From the cell containing the given text, extract its center point as [X, Y] coordinate. 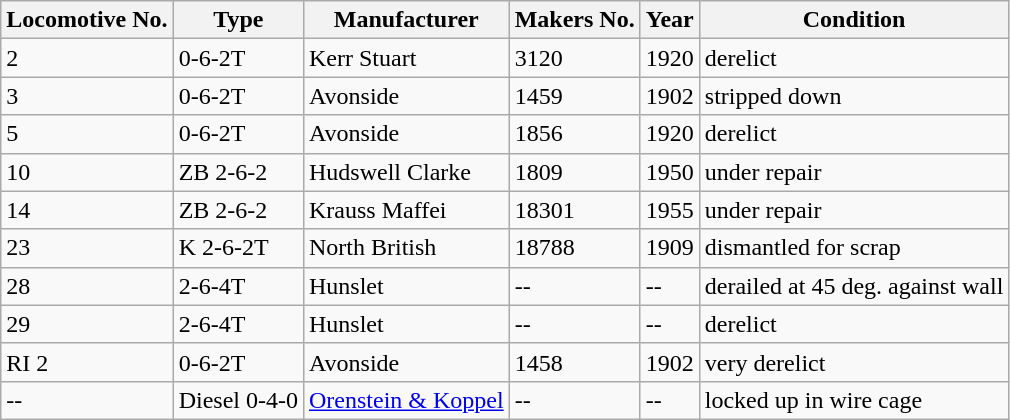
Krauss Maffei [406, 210]
1856 [574, 134]
locked up in wire cage [854, 400]
Condition [854, 20]
1459 [574, 96]
14 [87, 210]
3120 [574, 58]
3 [87, 96]
dismantled for scrap [854, 248]
Manufacturer [406, 20]
Orenstein & Koppel [406, 400]
RI 2 [87, 362]
1458 [574, 362]
Year [670, 20]
5 [87, 134]
2 [87, 58]
18301 [574, 210]
very derelict [854, 362]
K 2-6-2T [238, 248]
Makers No. [574, 20]
29 [87, 324]
28 [87, 286]
Kerr Stuart [406, 58]
1955 [670, 210]
stripped down [854, 96]
derailed at 45 deg. against wall [854, 286]
23 [87, 248]
Locomotive No. [87, 20]
1909 [670, 248]
10 [87, 172]
1809 [574, 172]
Diesel 0-4-0 [238, 400]
North British [406, 248]
1950 [670, 172]
18788 [574, 248]
Hudswell Clarke [406, 172]
Type [238, 20]
